Scan for the cell matching the given text and deliver its [X, Y] coordinate at center. 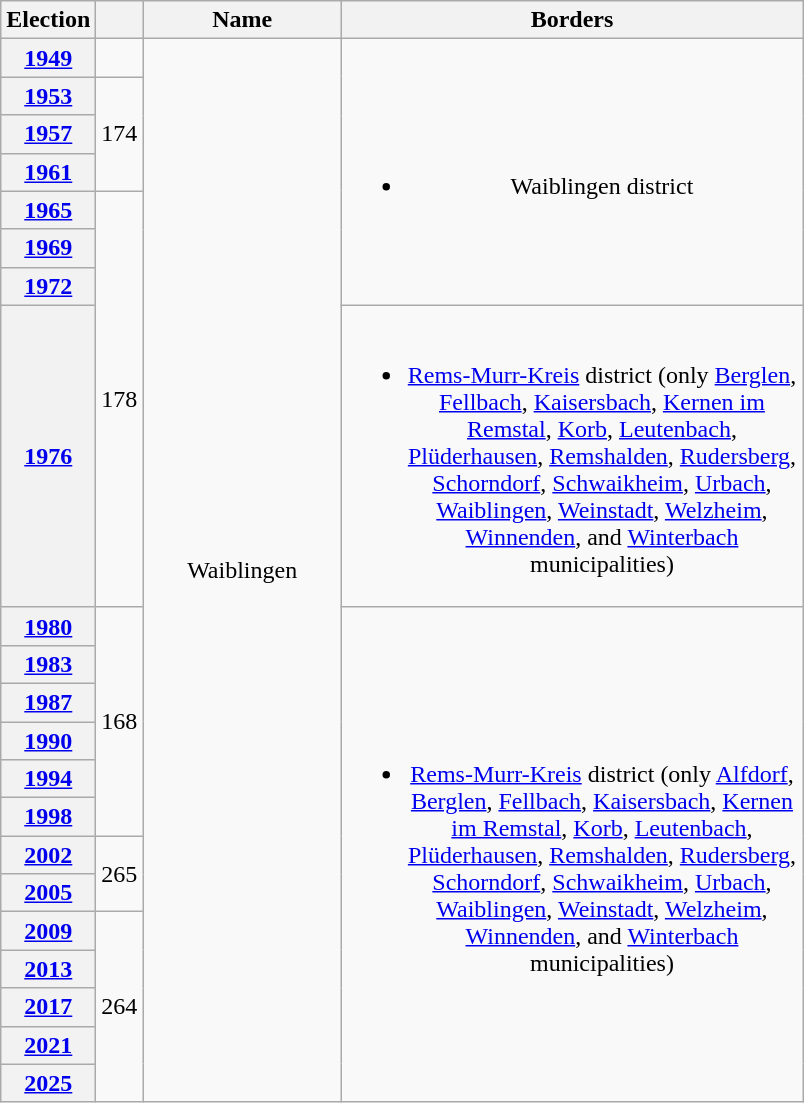
1980 [48, 626]
1961 [48, 172]
1969 [48, 248]
168 [120, 721]
2017 [48, 1007]
Waiblingen [242, 570]
2009 [48, 931]
2005 [48, 893]
1953 [48, 96]
2025 [48, 1083]
174 [120, 134]
1972 [48, 286]
Waiblingen district [572, 172]
1976 [48, 456]
1965 [48, 210]
2002 [48, 855]
178 [120, 399]
1998 [48, 817]
2021 [48, 1045]
Borders [572, 20]
1983 [48, 664]
1990 [48, 741]
265 [120, 874]
Election [48, 20]
1994 [48, 779]
1949 [48, 58]
1957 [48, 134]
Name [242, 20]
1987 [48, 702]
2013 [48, 969]
264 [120, 1007]
